Scan for the cell matching the given text and deliver its [X, Y] coordinate at center. 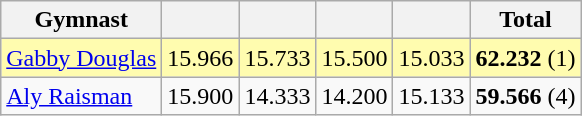
14.333 [278, 96]
14.200 [354, 96]
59.566 (4) [526, 96]
15.500 [354, 58]
Total [526, 20]
Gabby Douglas [82, 58]
15.133 [432, 96]
15.733 [278, 58]
15.966 [200, 58]
15.033 [432, 58]
62.232 (1) [526, 58]
Aly Raisman [82, 96]
15.900 [200, 96]
Gymnast [82, 20]
